Find where the given text appears and provide that cell's center as (X, Y) coordinate. 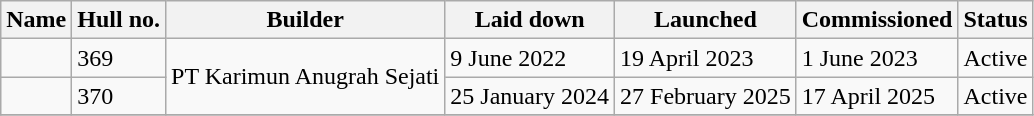
Commissioned (877, 20)
369 (119, 58)
Hull no. (119, 20)
Status (996, 20)
9 June 2022 (530, 58)
Laid down (530, 20)
Launched (706, 20)
1 June 2023 (877, 58)
17 April 2025 (877, 96)
19 April 2023 (706, 58)
370 (119, 96)
Name (36, 20)
Builder (306, 20)
25 January 2024 (530, 96)
27 February 2025 (706, 96)
PT Karimun Anugrah Sejati (306, 77)
